Pinpoint the cell where the given text exists, returning its [X, Y] midpoint coordinate. 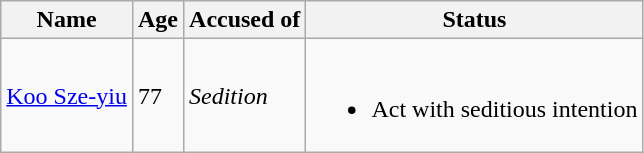
Age [158, 20]
Status [474, 20]
Act with seditious intention [474, 96]
77 [158, 96]
Koo Sze-yiu [67, 96]
Sedition [245, 96]
Accused of [245, 20]
Name [67, 20]
